For the text-containing cell, return its midpoint in (x, y) coordinate format. 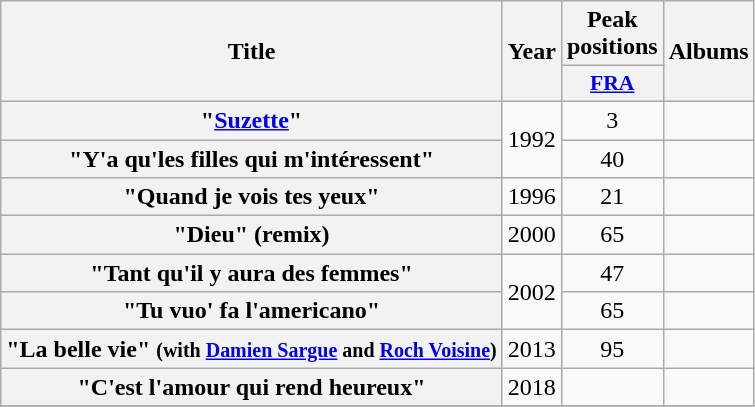
Peak positions (612, 34)
40 (612, 159)
95 (612, 349)
1992 (532, 139)
21 (612, 197)
1996 (532, 197)
"C'est l'amour qui rend heureux" (252, 387)
Title (252, 52)
"Dieu" (remix) (252, 235)
"Tu vuo' fa l'americano" (252, 311)
47 (612, 273)
"Tant qu'il y aura des femmes" (252, 273)
Albums (708, 52)
Year (532, 52)
FRA (612, 84)
"Suzette" (252, 120)
"Quand je vois tes yeux" (252, 197)
2013 (532, 349)
"Y'a qu'les filles qui m'intéressent" (252, 159)
2000 (532, 235)
3 (612, 120)
2018 (532, 387)
2002 (532, 292)
"La belle vie" (with Damien Sargue and Roch Voisine) (252, 349)
